From the cell containing the given text, extract its center point as [X, Y] coordinate. 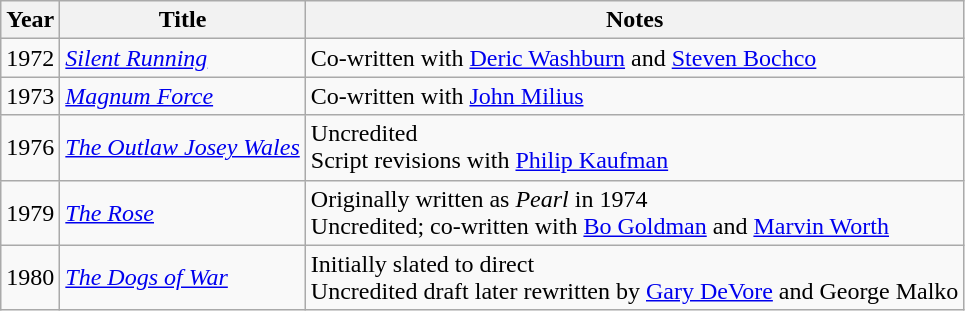
1976 [30, 148]
Year [30, 20]
Title [182, 20]
1980 [30, 278]
1972 [30, 58]
UncreditedScript revisions with Philip Kaufman [634, 148]
1973 [30, 96]
Initially slated to directUncredited draft later rewritten by Gary DeVore and George Malko [634, 278]
1979 [30, 212]
Co-written with John Milius [634, 96]
Silent Running [182, 58]
Co-written with Deric Washburn and Steven Bochco [634, 58]
Magnum Force [182, 96]
The Rose [182, 212]
The Dogs of War [182, 278]
Originally written as Pearl in 1974Uncredited; co-written with Bo Goldman and Marvin Worth [634, 212]
The Outlaw Josey Wales [182, 148]
Notes [634, 20]
